Identify which cell holds the provided text, then report its [X, Y] central coordinate. 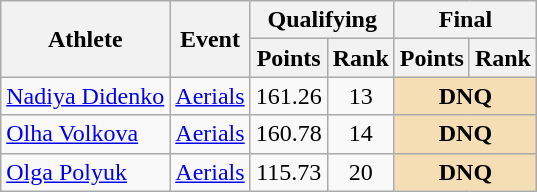
Olga Polyuk [86, 172]
161.26 [288, 96]
14 [360, 134]
20 [360, 172]
13 [360, 96]
Athlete [86, 39]
Event [210, 39]
115.73 [288, 172]
Qualifying [322, 20]
Nadiya Didenko [86, 96]
160.78 [288, 134]
Olha Volkova [86, 134]
Final [465, 20]
